For the text-containing cell, return its midpoint in [x, y] coordinate format. 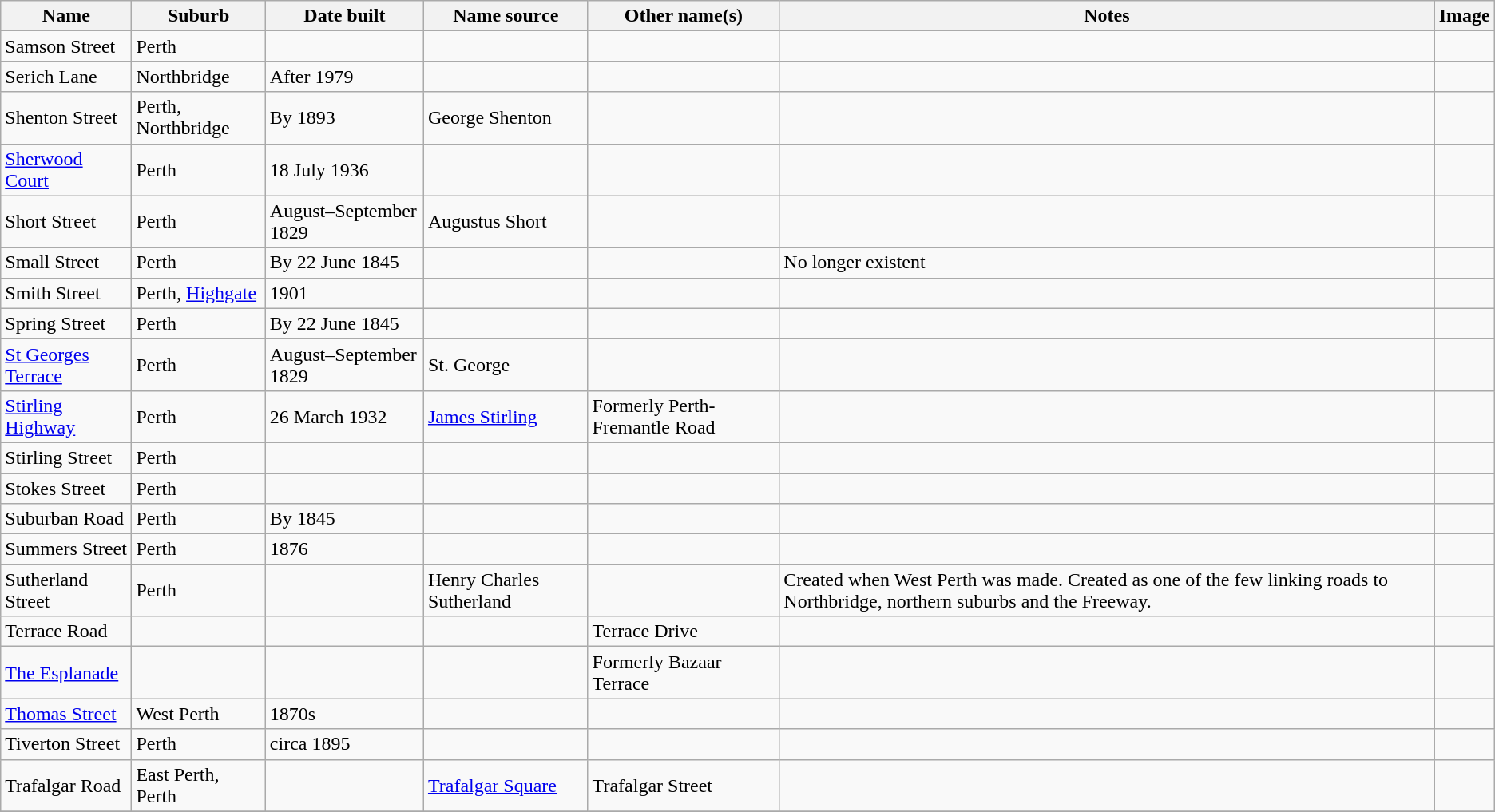
No longer existent [1107, 263]
Henry Charles Sutherland [506, 591]
By 1893 [344, 118]
Spring Street [66, 323]
The Esplanade [66, 672]
St Georges Terrace [66, 364]
Augustus Short [506, 222]
Stirling Street [66, 457]
St. George [506, 364]
Terrace Road [66, 632]
Trafalgar Road [66, 786]
Suburb [198, 16]
Northbridge [198, 77]
George Shenton [506, 118]
Short Street [66, 222]
Sutherland Street [66, 591]
Formerly Bazaar Terrace [684, 672]
Notes [1107, 16]
East Perth, Perth [198, 786]
Perth, Northbridge [198, 118]
After 1979 [344, 77]
Small Street [66, 263]
Image [1465, 16]
Samson Street [66, 46]
Shenton Street [66, 118]
circa 1895 [344, 744]
By 1845 [344, 519]
Date built [344, 16]
1870s [344, 714]
Suburban Road [66, 519]
Smith Street [66, 293]
1901 [344, 293]
Terrace Drive [684, 632]
26 March 1932 [344, 417]
Trafalgar Street [684, 786]
Serich Lane [66, 77]
Summers Street [66, 549]
Sherwood Court [66, 169]
Thomas Street [66, 714]
Stirling Highway [66, 417]
Formerly Perth-Fremantle Road [684, 417]
Other name(s) [684, 16]
1876 [344, 549]
Created when West Perth was made. Created as one of the few linking roads to Northbridge, northern suburbs and the Freeway. [1107, 591]
Name [66, 16]
West Perth [198, 714]
Tiverton Street [66, 744]
Perth, Highgate [198, 293]
James Stirling [506, 417]
18 July 1936 [344, 169]
Trafalgar Square [506, 786]
Name source [506, 16]
Stokes Street [66, 488]
